Find where the given text appears and provide that cell's center as (X, Y) coordinate. 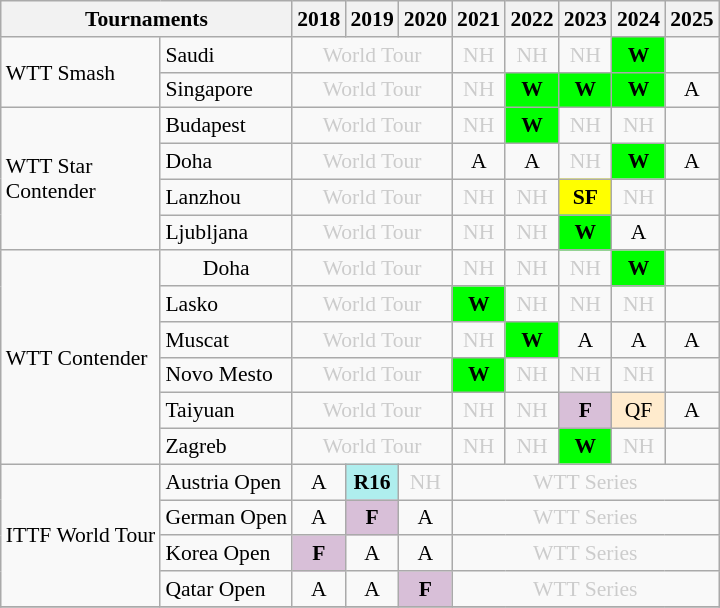
Budapest (226, 126)
2022 (532, 19)
WTT Contender (81, 358)
Taiyuan (226, 411)
Lasko (226, 304)
Saudi (226, 55)
ITTF World Tour (81, 535)
2020 (426, 19)
German Open (226, 518)
R16 (372, 482)
2018 (318, 19)
Korea Open (226, 554)
Novo Mesto (226, 375)
Qatar Open (226, 589)
WTT Smash (81, 72)
2024 (638, 19)
Singapore (226, 90)
Zagreb (226, 447)
WTT StarContender (81, 179)
Lanzhou (226, 197)
2025 (692, 19)
Muscat (226, 340)
SF (586, 197)
QF (638, 411)
Tournaments (146, 19)
2021 (478, 19)
Austria Open (226, 482)
Ljubljana (226, 233)
2019 (372, 19)
2023 (586, 19)
